Pinpoint the cell where the given text exists, returning its (x, y) midpoint coordinate. 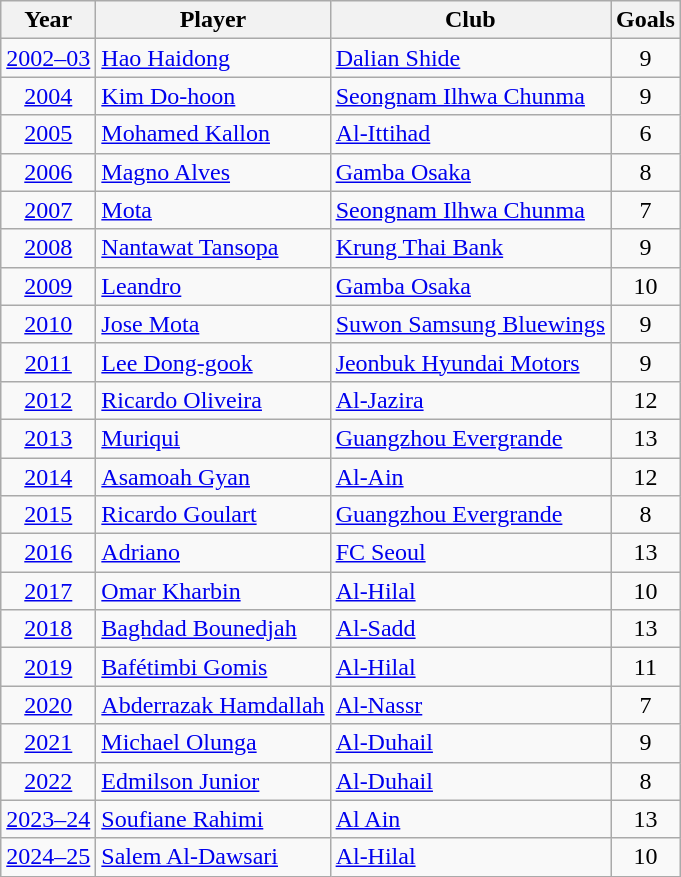
Player (213, 20)
2022 (48, 781)
FC Seoul (470, 553)
2007 (48, 210)
Al-Ain (470, 477)
2010 (48, 324)
Goals (646, 20)
2017 (48, 591)
Year (48, 20)
Al-Jazira (470, 400)
Adriano (213, 553)
2005 (48, 134)
6 (646, 134)
Muriqui (213, 438)
2002–03 (48, 58)
Michael Olunga (213, 743)
2013 (48, 438)
2016 (48, 553)
Dalian Shide (470, 58)
Bafétimbi Gomis (213, 667)
11 (646, 667)
Suwon Samsung Bluewings (470, 324)
Kim Do-hoon (213, 96)
2012 (48, 400)
Jose Mota (213, 324)
Omar Kharbin (213, 591)
2004 (48, 96)
Jeonbuk Hyundai Motors (470, 362)
Soufiane Rahimi (213, 819)
Asamoah Gyan (213, 477)
2023–24 (48, 819)
Al-Sadd (470, 629)
Magno Alves (213, 172)
2019 (48, 667)
Leandro (213, 286)
2018 (48, 629)
Club (470, 20)
Hao Haidong (213, 58)
Abderrazak Hamdallah (213, 705)
Lee Dong-gook (213, 362)
2014 (48, 477)
2009 (48, 286)
2008 (48, 248)
Edmilson Junior (213, 781)
Mota (213, 210)
2020 (48, 705)
Mohamed Kallon (213, 134)
Ricardo Goulart (213, 515)
2015 (48, 515)
Salem Al-Dawsari (213, 857)
2021 (48, 743)
2024–25 (48, 857)
Nantawat Tansopa (213, 248)
Ricardo Oliveira (213, 400)
2006 (48, 172)
Krung Thai Bank (470, 248)
Al-Nassr (470, 705)
2011 (48, 362)
Baghdad Bounedjah (213, 629)
Al Ain (470, 819)
Al-Ittihad (470, 134)
